Detect which cell encompasses the target text, then output its (X, Y) center coordinate. 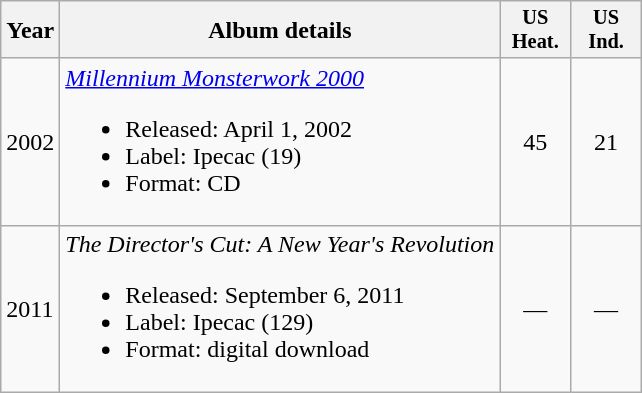
Year (30, 30)
The Director's Cut: A New Year's RevolutionReleased: September 6, 2011Label: Ipecac (129)Format: digital download (280, 308)
USHeat. (536, 30)
2011 (30, 308)
21 (606, 142)
USInd. (606, 30)
2002 (30, 142)
Album details (280, 30)
45 (536, 142)
Millennium Monsterwork 2000Released: April 1, 2002Label: Ipecac (19)Format: CD (280, 142)
